Return (X, Y) of the center of cell containing provided text 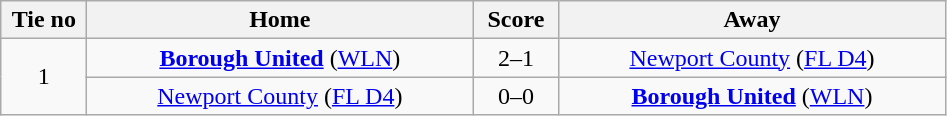
Score (516, 20)
Home (280, 20)
2–1 (516, 58)
Tie no (44, 20)
0–0 (516, 96)
1 (44, 77)
Away (752, 20)
